Capture the cell that displays the provided text and extract its [x, y] central coordinate. 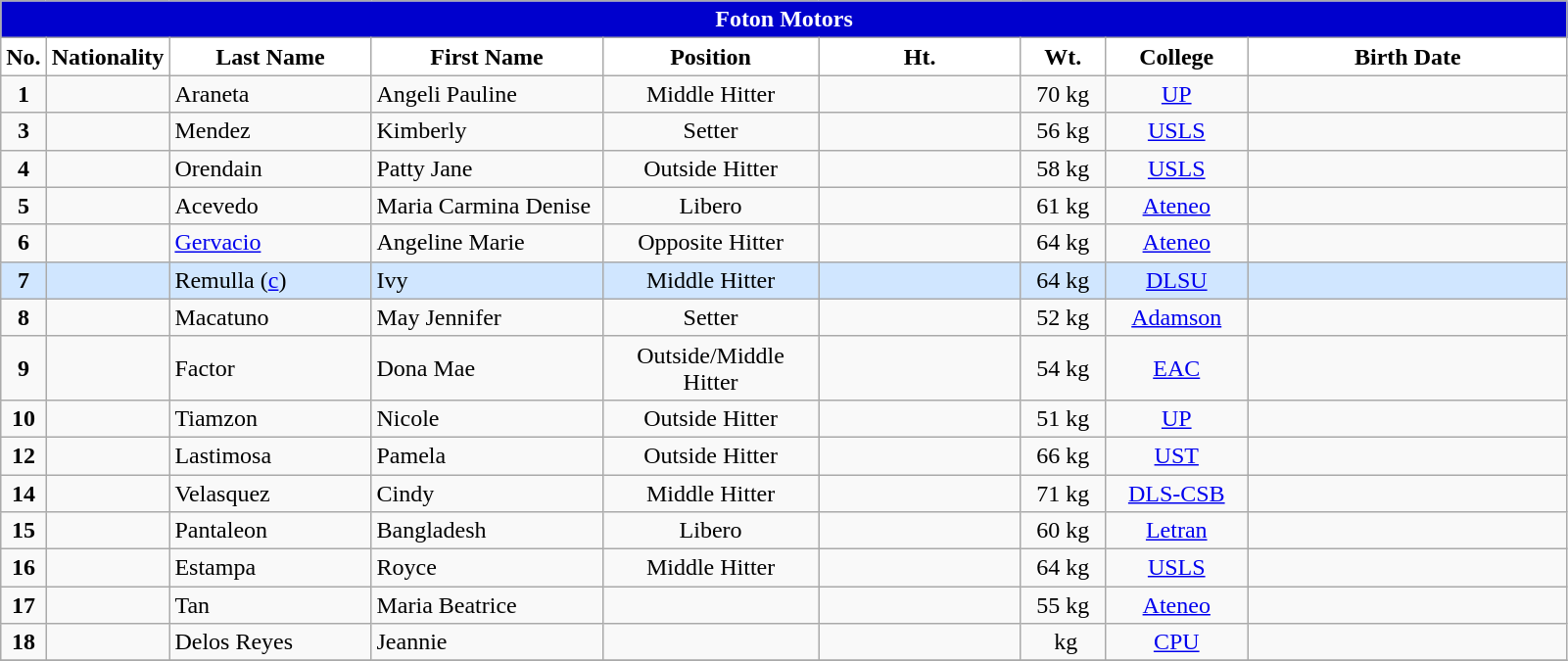
12 [24, 455]
Velasquez [270, 493]
Lastimosa [270, 455]
58 kg [1063, 168]
Last Name [270, 57]
May Jennifer [487, 317]
Wt. [1063, 57]
Delos Reyes [270, 642]
66 kg [1063, 455]
DLSU [1176, 280]
Foton Motors [784, 20]
Factor [270, 368]
70 kg [1063, 94]
71 kg [1063, 493]
CPU [1176, 642]
54 kg [1063, 368]
1 [24, 94]
Nicole [487, 418]
17 [24, 605]
Kimberly [487, 131]
Orendain [270, 168]
kg [1063, 642]
14 [24, 493]
5 [24, 206]
7 [24, 280]
EAC [1176, 368]
51 kg [1063, 418]
First Name [487, 57]
3 [24, 131]
Bangladesh [487, 531]
Dona Mae [487, 368]
Outside/Middle Hitter [711, 368]
DLS-CSB [1176, 493]
8 [24, 317]
61 kg [1063, 206]
Adamson [1176, 317]
Pantaleon [270, 531]
Birth Date [1407, 57]
Mendez [270, 131]
4 [24, 168]
Remulla (c) [270, 280]
16 [24, 568]
Patty Jane [487, 168]
52 kg [1063, 317]
Maria Carmina Denise [487, 206]
Araneta [270, 94]
UST [1176, 455]
Acevedo [270, 206]
60 kg [1063, 531]
Tan [270, 605]
6 [24, 243]
Pamela [487, 455]
College [1176, 57]
Royce [487, 568]
Nationality [108, 57]
Position [711, 57]
Tiamzon [270, 418]
Letran [1176, 531]
Estampa [270, 568]
No. [24, 57]
Angeline Marie [487, 243]
18 [24, 642]
15 [24, 531]
Opposite Hitter [711, 243]
Ivy [487, 280]
56 kg [1063, 131]
10 [24, 418]
9 [24, 368]
55 kg [1063, 605]
Macatuno [270, 317]
Cindy [487, 493]
Ht. [920, 57]
Angeli Pauline [487, 94]
Gervacio [270, 243]
Jeannie [487, 642]
Maria Beatrice [487, 605]
